For the text-containing cell, return its midpoint in (X, Y) coordinate format. 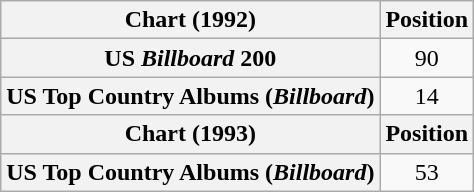
US Billboard 200 (190, 58)
90 (427, 58)
Chart (1992) (190, 20)
53 (427, 172)
14 (427, 96)
Chart (1993) (190, 134)
